Determine the [x, y] coordinate at the center of the cell enclosing the given text.  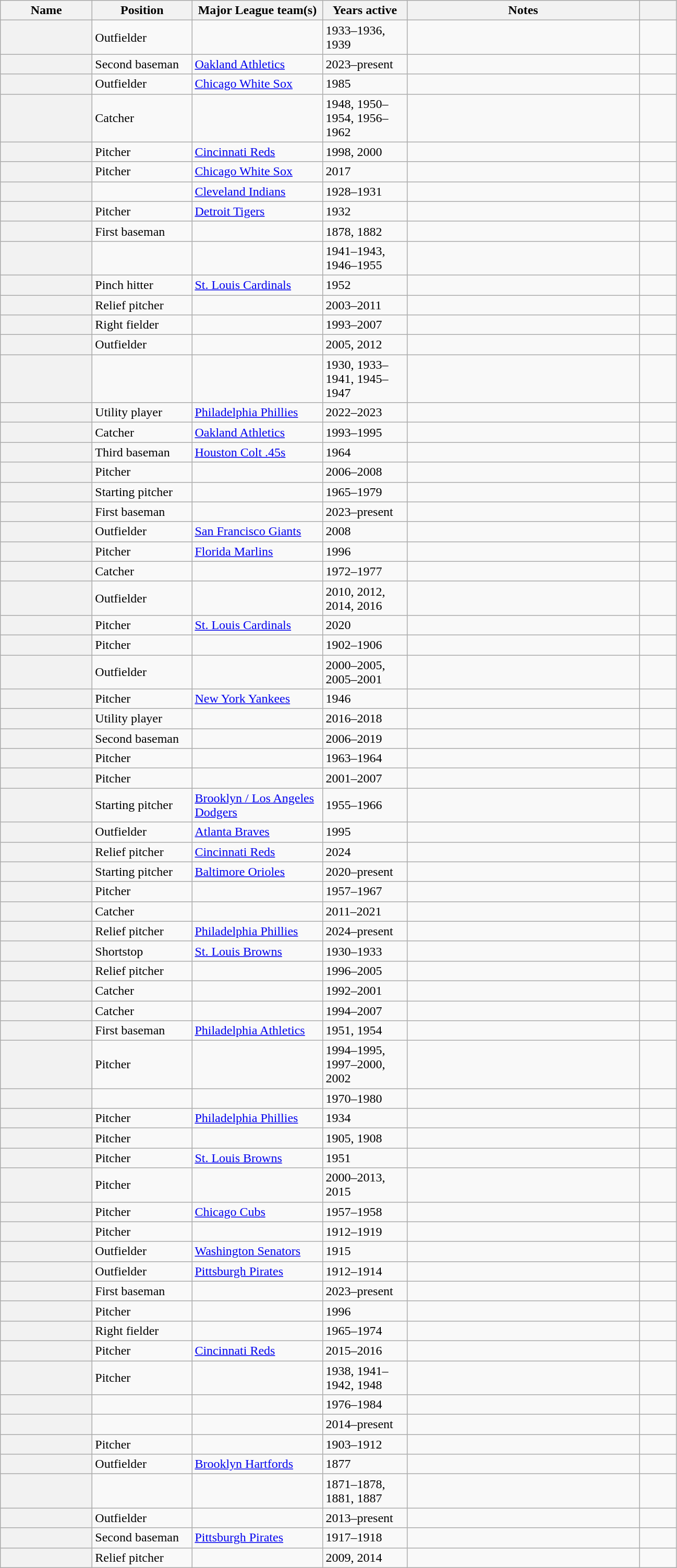
1994–1995, 1997–2000, 2002 [365, 1065]
San Francisco Giants [258, 532]
Major League team(s) [258, 10]
1877 [365, 1464]
2001–2007 [365, 778]
Washington Senators [258, 1251]
1912–1914 [365, 1271]
1985 [365, 84]
1938, 1941–1942, 1948 [365, 1377]
1930–1933 [365, 951]
1964 [365, 452]
1998, 2000 [365, 152]
Notes [523, 10]
1878, 1882 [365, 231]
1951, 1954 [365, 1031]
1957–1958 [365, 1212]
1912–1919 [365, 1232]
1946 [365, 699]
2010, 2012, 2014, 2016 [365, 598]
1965–1974 [365, 1331]
Cleveland Indians [258, 191]
Houston Colt .45s [258, 452]
1933–1936, 1939 [365, 38]
1917–1918 [365, 1538]
2014–present [365, 1425]
2020–present [365, 872]
1993–2007 [365, 325]
Third baseman [142, 452]
2003–2011 [365, 305]
Pinch hitter [142, 285]
1996–2005 [365, 971]
1952 [365, 285]
2009, 2014 [365, 1558]
1955–1966 [365, 805]
2006–2019 [365, 739]
2013–present [365, 1518]
1992–2001 [365, 991]
Florida Marlins [258, 551]
1970–1980 [365, 1099]
Name [46, 10]
Baltimore Orioles [258, 872]
Years active [365, 10]
1995 [365, 832]
2024 [365, 852]
1994–2007 [365, 1010]
Philadelphia Athletics [258, 1031]
2008 [365, 532]
Brooklyn Hartfords [258, 1464]
1932 [365, 211]
1965–1979 [365, 492]
2024–present [365, 931]
2017 [365, 172]
1993–1995 [365, 432]
Position [142, 10]
Chicago Cubs [258, 1212]
1948, 1950–1954, 1956–1962 [365, 118]
Detroit Tigers [258, 211]
1951 [365, 1158]
1915 [365, 1251]
1930, 1933–1941, 1945–1947 [365, 379]
2022–2023 [365, 413]
1934 [365, 1118]
1928–1931 [365, 191]
1976–1984 [365, 1405]
2011–2021 [365, 911]
1941–1943, 1946–1955 [365, 258]
1972–1977 [365, 571]
Atlanta Braves [258, 832]
1963–1964 [365, 758]
1903–1912 [365, 1444]
2020 [365, 625]
2006–2008 [365, 472]
1957–1967 [365, 891]
New York Yankees [258, 699]
1902–1906 [365, 645]
2016–2018 [365, 719]
2000–2005, 2005–2001 [365, 672]
Shortstop [142, 951]
2015–2016 [365, 1350]
2000–2013, 2015 [365, 1185]
Brooklyn / Los Angeles Dodgers [258, 805]
2005, 2012 [365, 345]
1905, 1908 [365, 1138]
1871–1878, 1881, 1887 [365, 1491]
